Extract the [X, Y] coordinate from the center of the cell holding the provided text.  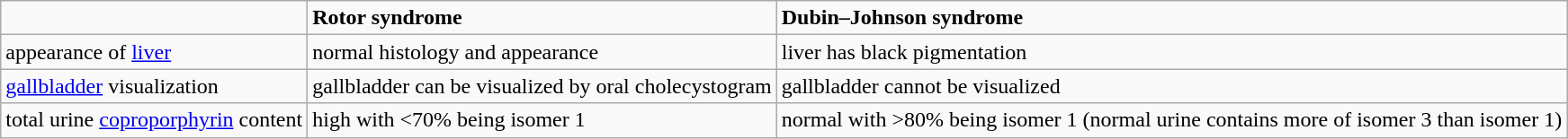
gallbladder cannot be visualized [1171, 86]
liver has black pigmentation [1171, 52]
gallbladder can be visualized by oral cholecystogram [542, 86]
normal with >80% being isomer 1 (normal urine contains more of isomer 3 than isomer 1) [1171, 120]
normal histology and appearance [542, 52]
Dubin–Johnson syndrome [1171, 18]
appearance of liver [155, 52]
high with <70% being isomer 1 [542, 120]
gallbladder visualization [155, 86]
total urine coproporphyrin content [155, 120]
Rotor syndrome [542, 18]
